From the cell containing the given text, extract its center point as (x, y) coordinate. 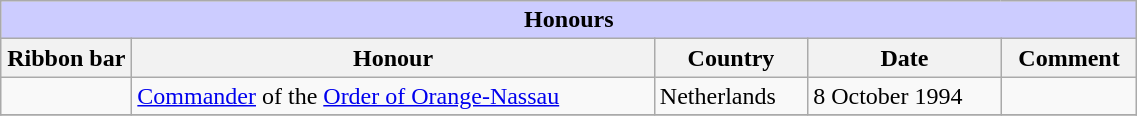
Country (730, 58)
Ribbon bar (66, 58)
Honours (569, 20)
Netherlands (730, 96)
Comment (1069, 58)
Honour (393, 58)
Commander of the Order of Orange-Nassau (393, 96)
Date (905, 58)
8 October 1994 (905, 96)
